Identify which cell holds the provided text, then report its (X, Y) central coordinate. 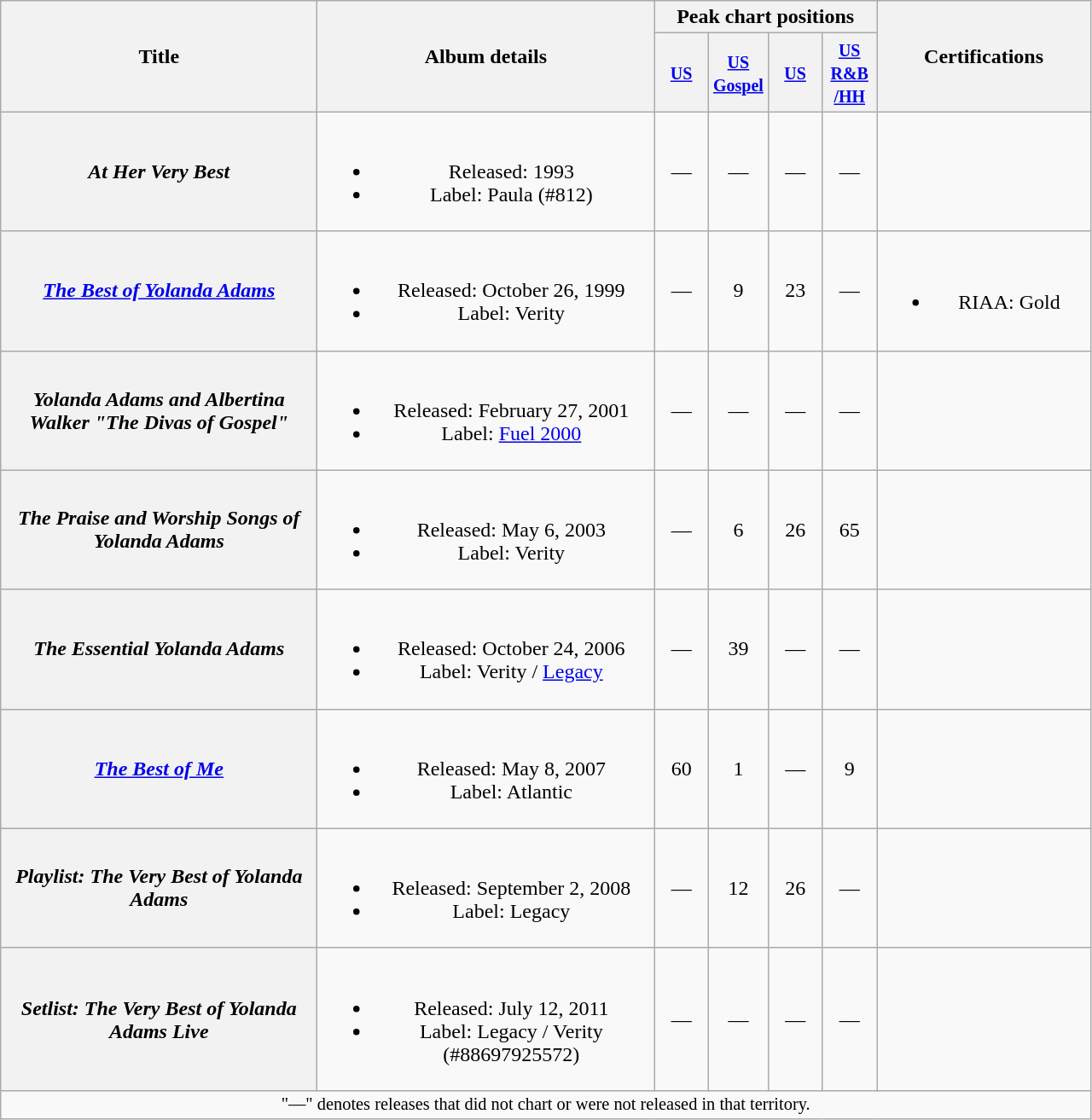
Released: July 12, 2011Label: Legacy / Verity (#88697925572) (486, 1018)
Playlist: The Very Best of Yolanda Adams (159, 888)
The Best of Me (159, 769)
US Gospel (738, 73)
Yolanda Adams and Albertina Walker "The Divas of Gospel" (159, 410)
Released: October 24, 2006Label: Verity / Legacy (486, 649)
39 (738, 649)
Released: May 8, 2007Label: Atlantic (486, 769)
Peak chart positions (766, 17)
USR&B/HH (850, 73)
RIAA: Gold (985, 291)
Released: 1993Label: Paula (#812) (486, 171)
Released: May 6, 2003Label: Verity (486, 530)
The Best of Yolanda Adams (159, 291)
1 (738, 769)
65 (850, 530)
23 (795, 291)
"—" denotes releases that did not chart or were not released in that territory. (546, 1105)
60 (682, 769)
At Her Very Best (159, 171)
Title (159, 56)
Certifications (985, 56)
6 (738, 530)
12 (738, 888)
Setlist: The Very Best of Yolanda Adams Live (159, 1018)
Released: September 2, 2008Label: Legacy (486, 888)
Released: February 27, 2001Label: Fuel 2000 (486, 410)
Released: October 26, 1999Label: Verity (486, 291)
Album details (486, 56)
The Praise and Worship Songs of Yolanda Adams (159, 530)
The Essential Yolanda Adams (159, 649)
